Search for the cell housing the specified text and yield its (x, y) center coordinate. 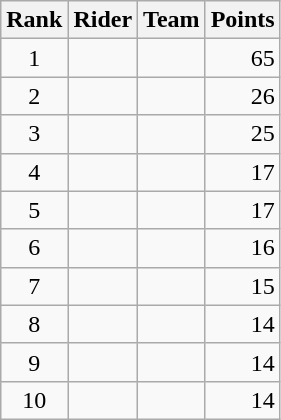
1 (34, 58)
25 (242, 134)
26 (242, 96)
Points (242, 20)
16 (242, 248)
7 (34, 286)
2 (34, 96)
Rank (34, 20)
Team (172, 20)
4 (34, 172)
5 (34, 210)
8 (34, 324)
Rider (103, 20)
6 (34, 248)
9 (34, 362)
65 (242, 58)
3 (34, 134)
15 (242, 286)
10 (34, 400)
